Find where the given text appears and provide that cell's center as (x, y) coordinate. 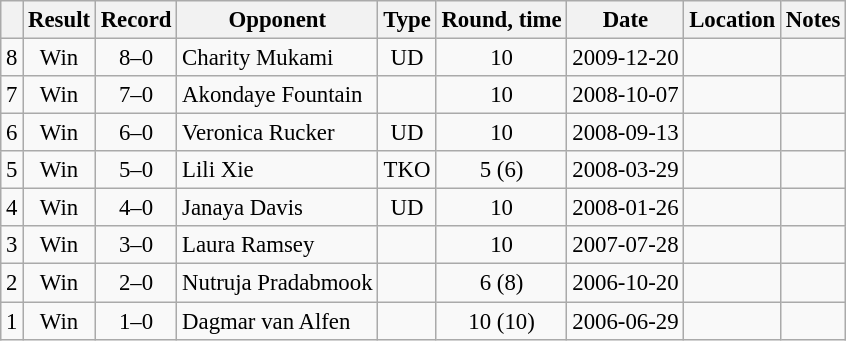
Charity Mukami (278, 58)
2009-12-20 (626, 58)
2007-07-28 (626, 245)
2–0 (136, 283)
6–0 (136, 133)
2 (12, 283)
2008-03-29 (626, 170)
Laura Ramsey (278, 245)
Opponent (278, 20)
10 (10) (502, 321)
2008-10-07 (626, 95)
7 (12, 95)
2008-01-26 (626, 208)
7–0 (136, 95)
Notes (814, 20)
1 (12, 321)
Lili Xie (278, 170)
4–0 (136, 208)
2006-06-29 (626, 321)
3 (12, 245)
Akondaye Fountain (278, 95)
2006-10-20 (626, 283)
5 (6) (502, 170)
2008-09-13 (626, 133)
Record (136, 20)
8 (12, 58)
4 (12, 208)
5–0 (136, 170)
TKO (407, 170)
8–0 (136, 58)
Location (732, 20)
Dagmar van Alfen (278, 321)
Janaya Davis (278, 208)
Type (407, 20)
6 (12, 133)
Round, time (502, 20)
5 (12, 170)
1–0 (136, 321)
3–0 (136, 245)
6 (8) (502, 283)
Result (60, 20)
Date (626, 20)
Nutruja Pradabmook (278, 283)
Veronica Rucker (278, 133)
